Return [X, Y] of the center of cell containing provided text 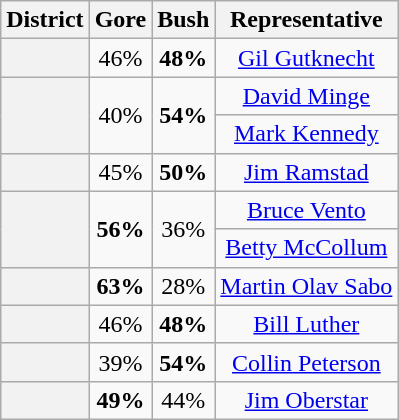
Representative [306, 20]
36% [184, 229]
50% [184, 172]
44% [184, 400]
Mark Kennedy [306, 134]
Jim Oberstar [306, 400]
Bill Luther [306, 324]
Collin Peterson [306, 362]
David Minge [306, 96]
28% [184, 286]
Betty McCollum [306, 248]
63% [120, 286]
District [45, 20]
56% [120, 229]
39% [120, 362]
49% [120, 400]
Jim Ramstad [306, 172]
Gil Gutknecht [306, 58]
40% [120, 115]
Martin Olav Sabo [306, 286]
Gore [120, 20]
Bush [184, 20]
45% [120, 172]
Bruce Vento [306, 210]
